Provide the (x, y) coordinate of the cell's center where the given text is located.  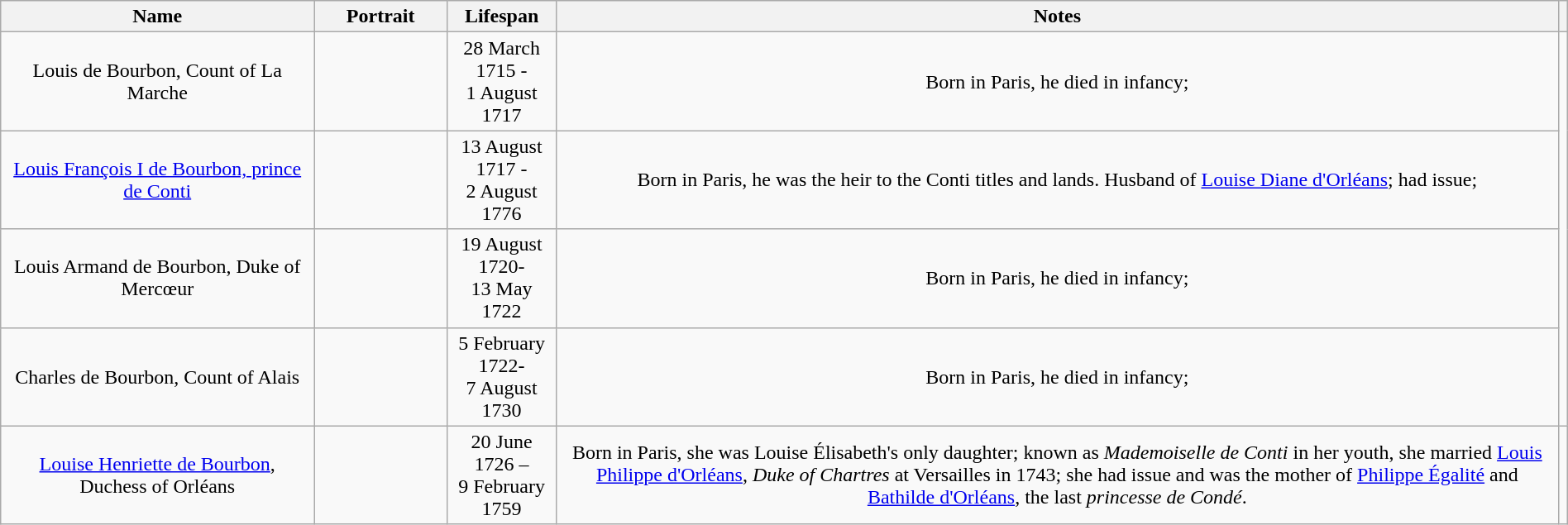
5 February 1722-7 August 1730 (502, 377)
Louis François I de Bourbon, prince de Conti (157, 180)
19 August 1720-13 May 1722 (502, 278)
28 March 1715 - 1 August 1717 (502, 81)
Lifespan (502, 17)
Louis Armand de Bourbon, Duke of Mercœur (157, 278)
Name (157, 17)
13 August 1717 - 2 August 1776 (502, 180)
20 June 1726 –9 February 1759 (502, 475)
Louise Henriette de Bourbon, Duchess of Orléans (157, 475)
Louis de Bourbon, Count of La Marche (157, 81)
Portrait (380, 17)
Notes (1058, 17)
Born in Paris, he was the heir to the Conti titles and lands. Husband of Louise Diane d'Orléans; had issue; (1058, 180)
Charles de Bourbon, Count of Alais (157, 377)
